For the text-containing cell, return its midpoint in [X, Y] coordinate format. 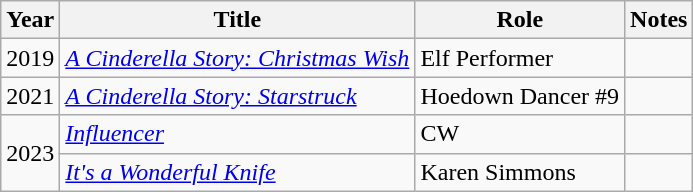
Hoedown Dancer #9 [520, 96]
Year [30, 20]
Elf Performer [520, 58]
2021 [30, 96]
Karen Simmons [520, 172]
A Cinderella Story: Starstruck [238, 96]
A Cinderella Story: Christmas Wish [238, 58]
Title [238, 20]
Notes [659, 20]
2019 [30, 58]
It's a Wonderful Knife [238, 172]
Role [520, 20]
Influencer [238, 134]
CW [520, 134]
2023 [30, 153]
